For the text-containing cell, return its midpoint in [x, y] coordinate format. 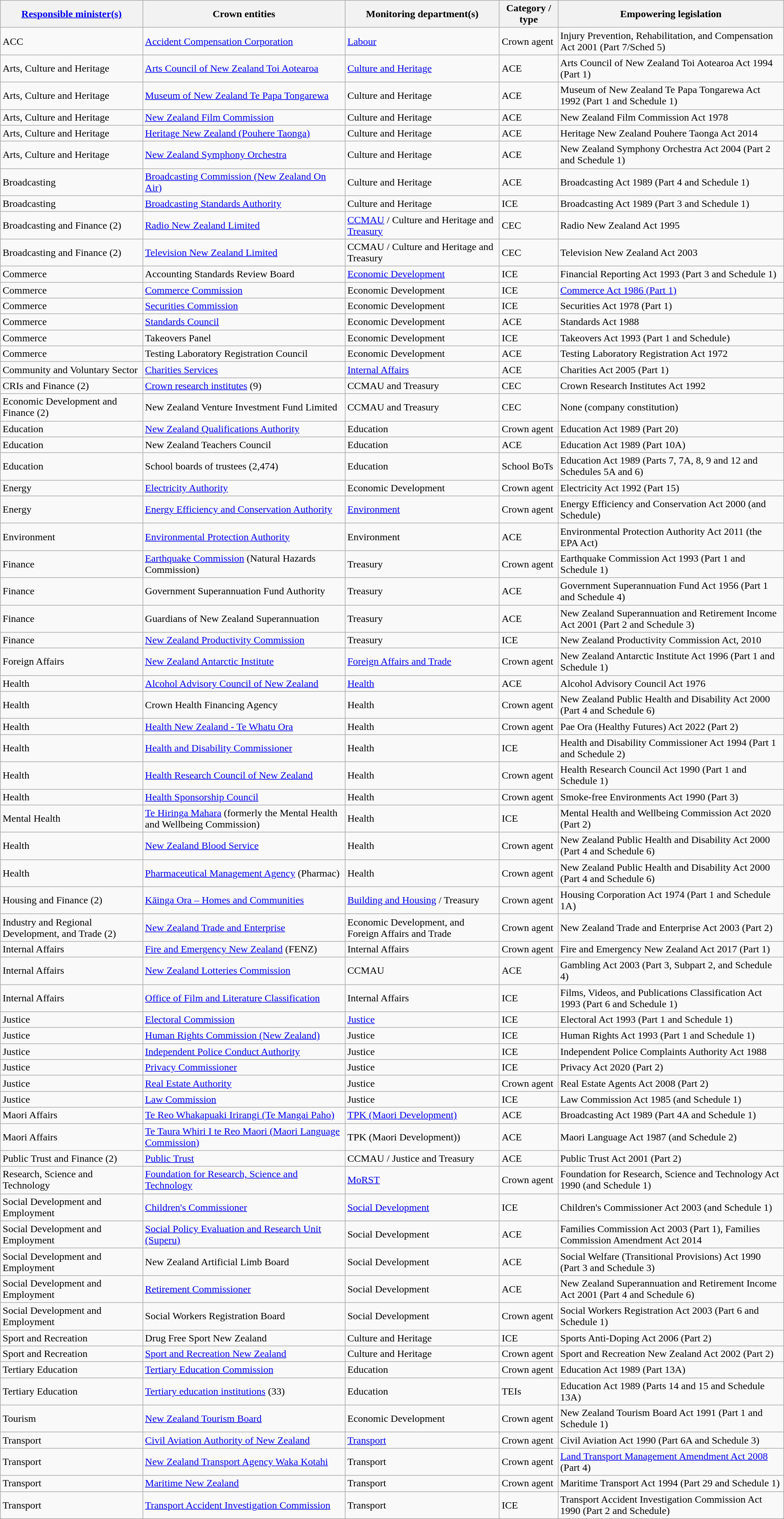
Standards Council [244, 322]
New Zealand Tourism Board Act 1991 (Part 1 and Schedule 1) [671, 1419]
Maritime New Zealand [244, 1483]
Television New Zealand Act 2003 [671, 252]
Health Sponsorship Council [244, 797]
Labour [422, 41]
New Zealand Film Commission Act 1978 [671, 117]
Human Rights Act 1993 (Part 1 and Schedule 1) [671, 1036]
Kāinga Ora – Homes and Communities [244, 900]
New Zealand Productivity Commission Act, 2010 [671, 640]
New Zealand Antarctic Institute Act 1996 (Part 1 and Schedule 1) [671, 662]
Securities Act 1978 (Part 1) [671, 306]
Public Trust [244, 1158]
Radio New Zealand Act 1995 [671, 225]
Mental Health and Wellbeing Commission Act 2020 (Part 2) [671, 818]
Sport and Recreation New Zealand [244, 1354]
Sport and Recreation New Zealand Act 2002 (Part 2) [671, 1354]
Heritage New Zealand Pouhere Taonga Act 2014 [671, 133]
Children's Commissioner Act 2003 (and Schedule 1) [671, 1207]
Families Commission Act 2003 (Part 1), Families Commission Amendment Act 2014 [671, 1235]
Foundation for Research, Science and Technology [244, 1180]
Crown entities [244, 14]
Arts Council of New Zealand Toi Aotearoa [244, 69]
Crown research institutes (9) [244, 386]
Arts Council of New Zealand Toi Aotearoa Act 1994 (Part 1) [671, 69]
Privacy Act 2020 (Part 2) [671, 1068]
New Zealand Film Commission [244, 117]
Maritime Transport Act 1994 (Part 29 and Schedule 1) [671, 1483]
New Zealand Trade and Enterprise [244, 927]
Maori Language Act 1987 (and Schedule 2) [671, 1137]
Fire and Emergency New Zealand Act 2017 (Part 1) [671, 949]
Office of Film and Literature Classification [244, 998]
New Zealand Blood Service [244, 846]
Earthquake Commission (Natural Hazards Commission) [244, 564]
New Zealand Transport Agency Waka Kotahi [244, 1462]
Electricity Authority [244, 488]
Radio New Zealand Limited [244, 225]
New Zealand Superannuation and Retirement Income Act 2001 (Part 2 and Schedule 3) [671, 618]
Independent Police Conduct Authority [244, 1052]
Health Research Council of New Zealand [244, 776]
Financial Reporting Act 1993 (Part 3 and Schedule 1) [671, 274]
Testing Laboratory Registration Act 1972 [671, 354]
Accounting Standards Review Board [244, 274]
Social Welfare (Transitional Provisions) Act 1990 (Part 3 and Schedule 3) [671, 1261]
Broadcasting Act 1989 (Part 4 and Schedule 1) [671, 182]
Real Estate Agents Act 2008 (Part 2) [671, 1083]
Electoral Act 1993 (Part 1 and Schedule 1) [671, 1020]
Social Workers Registration Act 2003 (Part 6 and Schedule 1) [671, 1316]
CCMAU [422, 971]
New Zealand Productivity Commission [244, 640]
New Zealand Venture Investment Fund Limited [244, 407]
Drug Free Sport New Zealand [244, 1338]
Housing Corporation Act 1974 (Part 1 and Schedule 1A) [671, 900]
Tourism [72, 1419]
Social Policy Evaluation and Research Unit (Superu) [244, 1235]
None (company constitution) [671, 407]
Testing Laboratory Registration Council [244, 354]
Civil Aviation Authority of New Zealand [244, 1440]
Economic Development, and Foreign Affairs and Trade [422, 927]
Heritage New Zealand (Pouhere Taonga) [244, 133]
Economic Development and Finance (2) [72, 407]
Fire and Emergency New Zealand (FENZ) [244, 949]
New Zealand Qualifications Authority [244, 429]
Foundation for Research, Science and Technology Act 1990 (and Schedule 1) [671, 1180]
Transport Accident Investigation Commission Act 1990 (Part 2 and Schedule) [671, 1505]
Health and Disability Commissioner [244, 748]
Government Superannuation Fund Authority [244, 591]
Alcohol Advisory Council Act 1976 [671, 683]
Tertiary Education Commission [244, 1370]
Public Trust and Finance (2) [72, 1158]
Foreign Affairs and Trade [422, 662]
Broadcasting Act 1989 (Part 4A and Schedule 1) [671, 1115]
Alcohol Advisory Council of New Zealand [244, 683]
Guardians of New Zealand Superannuation [244, 618]
Television New Zealand Limited [244, 252]
Takeovers Act 1993 (Part 1 and Schedule) [671, 338]
Takeovers Panel [244, 338]
Museum of New Zealand Te Papa Tongarewa Act 1992 (Part 1 and Schedule 1) [671, 95]
Foreign Affairs [72, 662]
Charities Services [244, 370]
Children's Commissioner [244, 1207]
New Zealand Superannuation and Retirement Income Act 2001 (Part 4 and Schedule 6) [671, 1289]
New Zealand Tourism Board [244, 1419]
School BoTs [529, 467]
Environmental Protection Authority Act 2011 (the EPA Act) [671, 537]
Te Hiringa Mahara (formerly the Mental Health and Wellbeing Commission) [244, 818]
MoRST [422, 1180]
Research, Science and Technology [72, 1180]
Electoral Commission [244, 1020]
Te Reo Whakapuaki Irirangi (Te Mangai Paho) [244, 1115]
Human Rights Commission (New Zealand) [244, 1036]
Law Commission [244, 1099]
Sports Anti-Doping Act 2006 (Part 2) [671, 1338]
Law Commission Act 1985 (and Schedule 1) [671, 1099]
School boards of trustees (2,474) [244, 467]
Education Act 1989 (Parts 7, 7A, 8, 9 and 12 and Schedules 5A and 6) [671, 467]
Injury Prevention, Rehabilitation, and Compensation Act 2001 (Part 7/Sched 5) [671, 41]
Education Act 1989 (Part 13A) [671, 1370]
Social Workers Registration Board [244, 1316]
Civil Aviation Act 1990 (Part 6A and Schedule 3) [671, 1440]
Commerce Act 1986 (Part 1) [671, 290]
New Zealand Symphony Orchestra [244, 155]
Broadcasting Commission (New Zealand On Air) [244, 182]
Monitoring department(s) [422, 14]
New Zealand Trade and Enterprise Act 2003 (Part 2) [671, 927]
New Zealand Lotteries Commission [244, 971]
Privacy Commissioner [244, 1068]
Government Superannuation Fund Act 1956 (Part 1 and Schedule 4) [671, 591]
Community and Voluntary Sector [72, 370]
Crown Health Financing Agency [244, 705]
Category / type [529, 14]
CRIs and Finance (2) [72, 386]
Housing and Finance (2) [72, 900]
Tertiary education institutions (33) [244, 1391]
Industry and Regional Development, and Trade (2) [72, 927]
New Zealand Artificial Limb Board [244, 1261]
Broadcasting Standards Authority [244, 204]
Mental Health [72, 818]
Building and Housing / Treasury [422, 900]
Retirement Commissioner [244, 1289]
Real Estate Authority [244, 1083]
Public Trust Act 2001 (Part 2) [671, 1158]
Commerce Commission [244, 290]
Broadcasting Act 1989 (Part 3 and Schedule 1) [671, 204]
CCMAU / Justice and Treasury [422, 1158]
Te Taura Whiri I te Reo Maori (Maori Language Commission) [244, 1137]
New Zealand Teachers Council [244, 445]
TEIs [529, 1391]
Gambling Act 2003 (Part 3, Subpart 2, and Schedule 4) [671, 971]
TPK (Maori Development) [422, 1115]
Education Act 1989 (Part 20) [671, 429]
Electricity Act 1992 (Part 15) [671, 488]
Pae Ora (Healthy Futures) Act 2022 (Part 2) [671, 727]
Energy Efficiency and Conservation Act 2000 (and Schedule) [671, 509]
Accident Compensation Corporation [244, 41]
Energy Efficiency and Conservation Authority [244, 509]
Securities Commission [244, 306]
Crown Research Institutes Act 1992 [671, 386]
Land Transport Management Amendment Act 2008 (Part 4) [671, 1462]
Museum of New Zealand Te Papa Tongarewa [244, 95]
Health Research Council Act 1990 (Part 1 and Schedule 1) [671, 776]
Films, Videos, and Publications Classification Act 1993 (Part 6 and Schedule 1) [671, 998]
Pharmaceutical Management Agency (Pharmac) [244, 873]
Standards Act 1988 [671, 322]
Smoke-free Environments Act 1990 (Part 3) [671, 797]
Independent Police Complaints Authority Act 1988 [671, 1052]
Responsible minister(s) [72, 14]
Earthquake Commission Act 1993 (Part 1 and Schedule 1) [671, 564]
Empowering legislation [671, 14]
Transport Accident Investigation Commission [244, 1505]
Education Act 1989 (Part 10A) [671, 445]
TPK (Maori Development)) [422, 1137]
New Zealand Antarctic Institute [244, 662]
Health New Zealand - Te Whatu Ora [244, 727]
Education Act 1989 (Parts 14 and 15 and Schedule 13A) [671, 1391]
Charities Act 2005 (Part 1) [671, 370]
Health and Disability Commissioner Act 1994 (Part 1 and Schedule 2) [671, 748]
New Zealand Symphony Orchestra Act 2004 (Part 2 and Schedule 1) [671, 155]
ACC [72, 41]
Environmental Protection Authority [244, 537]
